Identify which cell holds the provided text, then report its [X, Y] central coordinate. 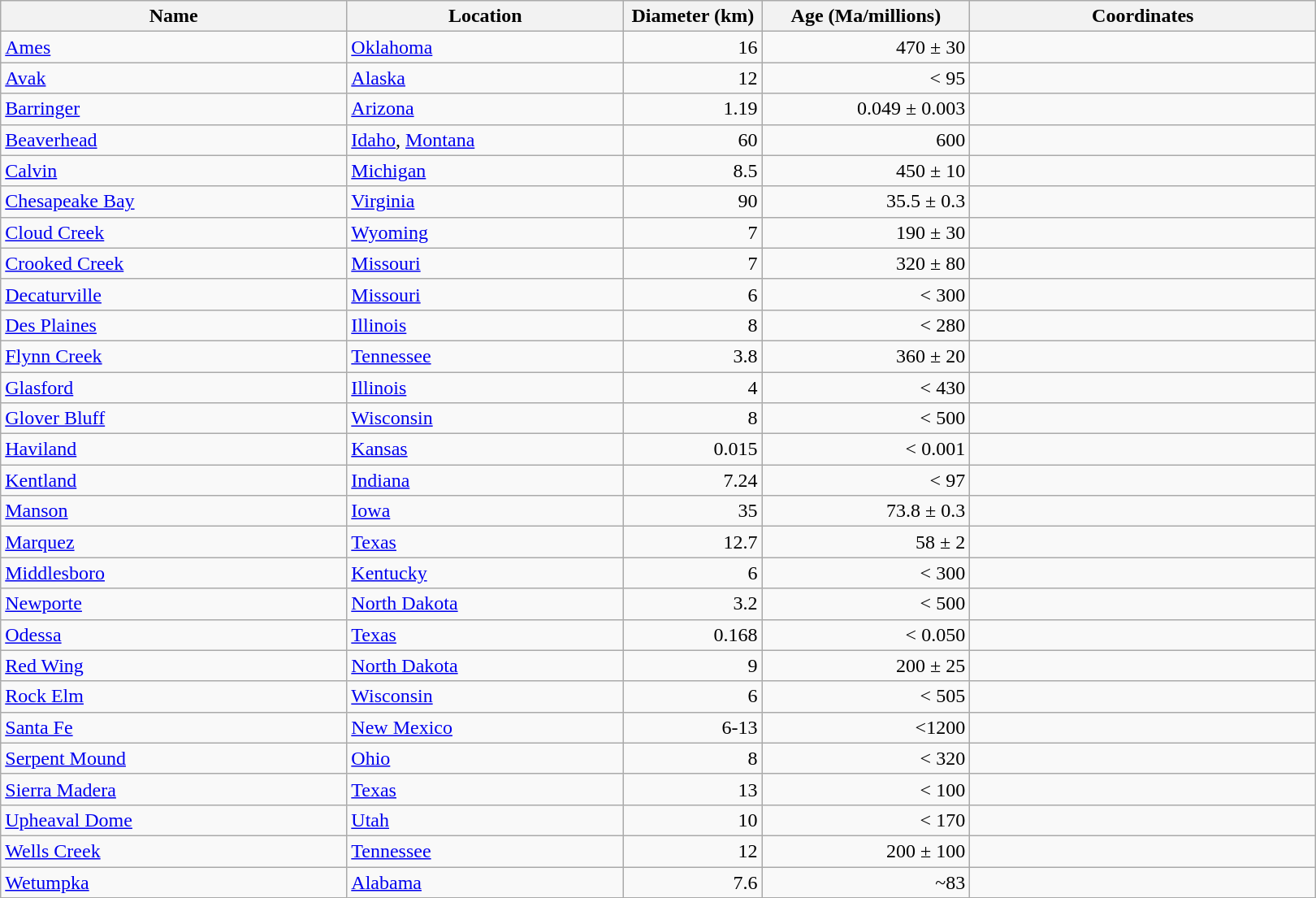
Kentucky [486, 573]
4 [693, 388]
200 ± 25 [866, 666]
Diameter (km) [693, 16]
0.015 [693, 449]
Rock Elm [174, 696]
< 280 [866, 325]
Des Plaines [174, 325]
Newporte [174, 604]
Avak [174, 78]
Kentland [174, 480]
Beaverhead [174, 140]
58 ± 2 [866, 542]
< 97 [866, 480]
13 [693, 789]
Ohio [486, 758]
New Mexico [486, 727]
Virginia [486, 202]
3.2 [693, 604]
< 0.050 [866, 635]
Crooked Creek [174, 263]
Chesapeake Bay [174, 202]
Flynn Creek [174, 356]
16 [693, 47]
~83 [866, 882]
< 95 [866, 78]
Idaho, Montana [486, 140]
Cloud Creek [174, 232]
190 ± 30 [866, 232]
Red Wing [174, 666]
Location [486, 16]
0.168 [693, 635]
Age (Ma/millions) [866, 16]
Decaturville [174, 294]
Barringer [174, 109]
Michigan [486, 171]
< 320 [866, 758]
Haviland [174, 449]
< 0.001 [866, 449]
<1200 [866, 727]
35 [693, 511]
< 170 [866, 820]
Wetumpka [174, 882]
Middlesboro [174, 573]
35.5 ± 0.3 [866, 202]
0.049 ± 0.003 [866, 109]
Manson [174, 511]
Name [174, 16]
Santa Fe [174, 727]
Kansas [486, 449]
Ames [174, 47]
450 ± 10 [866, 171]
< 505 [866, 696]
320 ± 80 [866, 263]
3.8 [693, 356]
Upheaval Dome [174, 820]
< 100 [866, 789]
Arizona [486, 109]
Sierra Madera [174, 789]
73.8 ± 0.3 [866, 511]
Wells Creek [174, 851]
Calvin [174, 171]
360 ± 20 [866, 356]
7.24 [693, 480]
10 [693, 820]
9 [693, 666]
200 ± 100 [866, 851]
7.6 [693, 882]
Alabama [486, 882]
Alaska [486, 78]
8.5 [693, 171]
Serpent Mound [174, 758]
60 [693, 140]
Oklahoma [486, 47]
Wyoming [486, 232]
Odessa [174, 635]
1.19 [693, 109]
12.7 [693, 542]
Iowa [486, 511]
6-13 [693, 727]
600 [866, 140]
< 430 [866, 388]
Coordinates [1143, 16]
Glasford [174, 388]
470 ± 30 [866, 47]
Glover Bluff [174, 419]
Utah [486, 820]
Marquez [174, 542]
Indiana [486, 480]
90 [693, 202]
